For the text-containing cell, return its midpoint in (x, y) coordinate format. 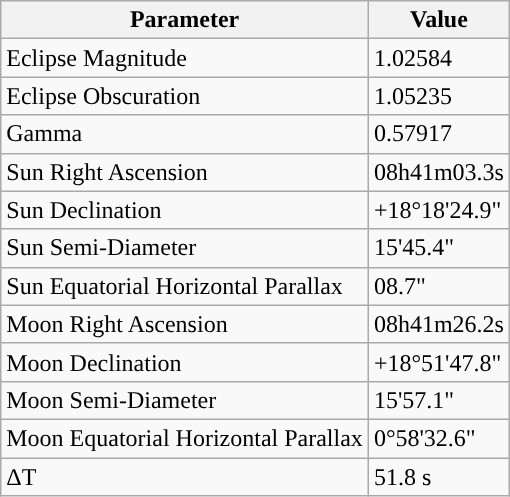
08h41m03.3s (438, 172)
1.05235 (438, 96)
08.7" (438, 286)
0.57917 (438, 134)
ΔT (185, 477)
Eclipse Magnitude (185, 58)
Sun Right Ascension (185, 172)
Moon Declination (185, 362)
Value (438, 20)
Gamma (185, 134)
Sun Semi-Diameter (185, 248)
0°58'32.6" (438, 438)
1.02584 (438, 58)
Sun Equatorial Horizontal Parallax (185, 286)
Moon Right Ascension (185, 324)
Parameter (185, 20)
15'45.4" (438, 248)
51.8 s (438, 477)
Eclipse Obscuration (185, 96)
Moon Equatorial Horizontal Parallax (185, 438)
Moon Semi-Diameter (185, 400)
+18°51'47.8" (438, 362)
15'57.1" (438, 400)
Sun Declination (185, 210)
+18°18'24.9" (438, 210)
08h41m26.2s (438, 324)
